For the text-containing cell, return its midpoint in (X, Y) coordinate format. 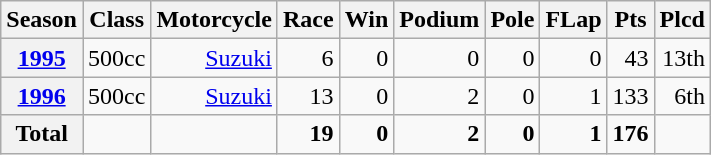
13th (682, 58)
Total (42, 134)
Motorcycle (214, 20)
176 (630, 134)
Win (366, 20)
FLap (574, 20)
Race (308, 20)
Pole (512, 20)
19 (308, 134)
1995 (42, 58)
Podium (440, 20)
43 (630, 58)
133 (630, 96)
Class (116, 20)
13 (308, 96)
6th (682, 96)
6 (308, 58)
Pts (630, 20)
Plcd (682, 20)
1996 (42, 96)
Season (42, 20)
